Provide the [x, y] coordinate of the cell's center where the given text is located.  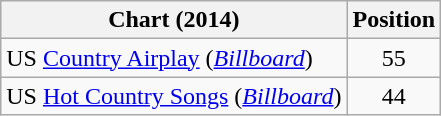
Chart (2014) [174, 20]
US Country Airplay (Billboard) [174, 58]
44 [394, 96]
Position [394, 20]
55 [394, 58]
US Hot Country Songs (Billboard) [174, 96]
